Locate the cell with the specified text and output its (x, y) center coordinate. 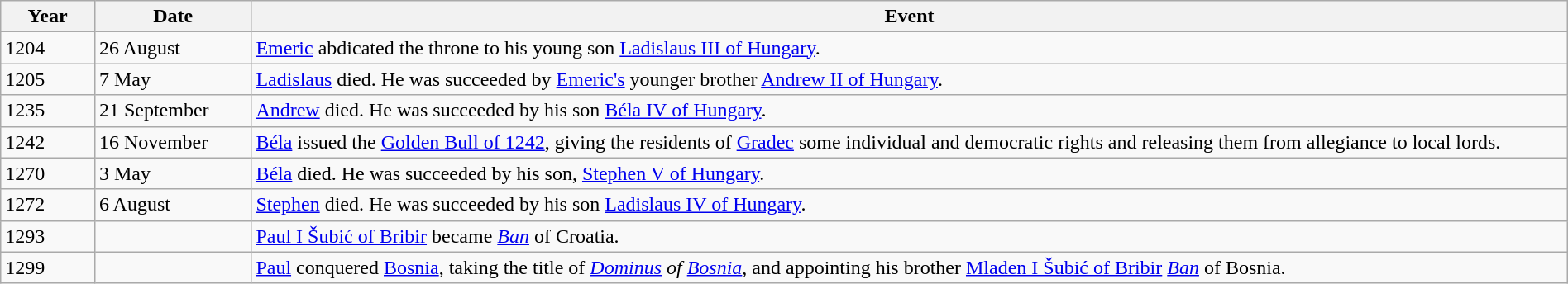
Event (910, 17)
1235 (48, 111)
Paul I Šubić of Bribir became Ban of Croatia. (910, 236)
Paul conquered Bosnia, taking the title of Dominus of Bosnia, and appointing his brother Mladen I Šubić of Bribir Ban of Bosnia. (910, 267)
3 May (172, 173)
1204 (48, 48)
Béla died. He was succeeded by his son, Stephen V of Hungary. (910, 173)
1270 (48, 173)
Date (172, 17)
1205 (48, 79)
26 August (172, 48)
1293 (48, 236)
21 September (172, 111)
Andrew died. He was succeeded by his son Béla IV of Hungary. (910, 111)
1272 (48, 205)
16 November (172, 142)
6 August (172, 205)
Emeric abdicated the throne to his young son Ladislaus III of Hungary. (910, 48)
Ladislaus died. He was succeeded by Emeric's younger brother Andrew II of Hungary. (910, 79)
1299 (48, 267)
Stephen died. He was succeeded by his son Ladislaus IV of Hungary. (910, 205)
Year (48, 17)
1242 (48, 142)
7 May (172, 79)
